Find where the given text appears and provide that cell's center as [X, Y] coordinate. 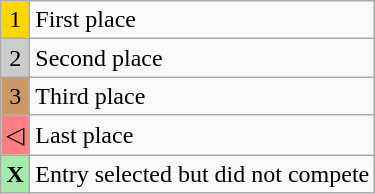
X [16, 173]
Second place [202, 58]
Last place [202, 135]
Third place [202, 96]
First place [202, 20]
1 [16, 20]
2 [16, 58]
3 [16, 96]
Entry selected but did not compete [202, 173]
◁ [16, 135]
